Return (X, Y) of the center of cell containing provided text 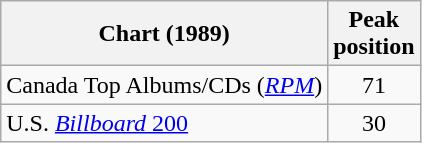
U.S. Billboard 200 (164, 123)
Peakposition (374, 34)
30 (374, 123)
Canada Top Albums/CDs (RPM) (164, 85)
71 (374, 85)
Chart (1989) (164, 34)
